Find where the given text appears and provide that cell's center as (x, y) coordinate. 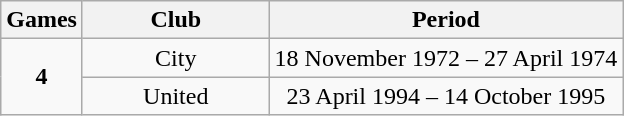
Club (176, 20)
Games (42, 20)
23 April 1994 – 14 October 1995 (446, 96)
4 (42, 77)
United (176, 96)
City (176, 58)
18 November 1972 – 27 April 1974 (446, 58)
Period (446, 20)
